Extract the (X, Y) coordinate from the center of the cell holding the provided text.  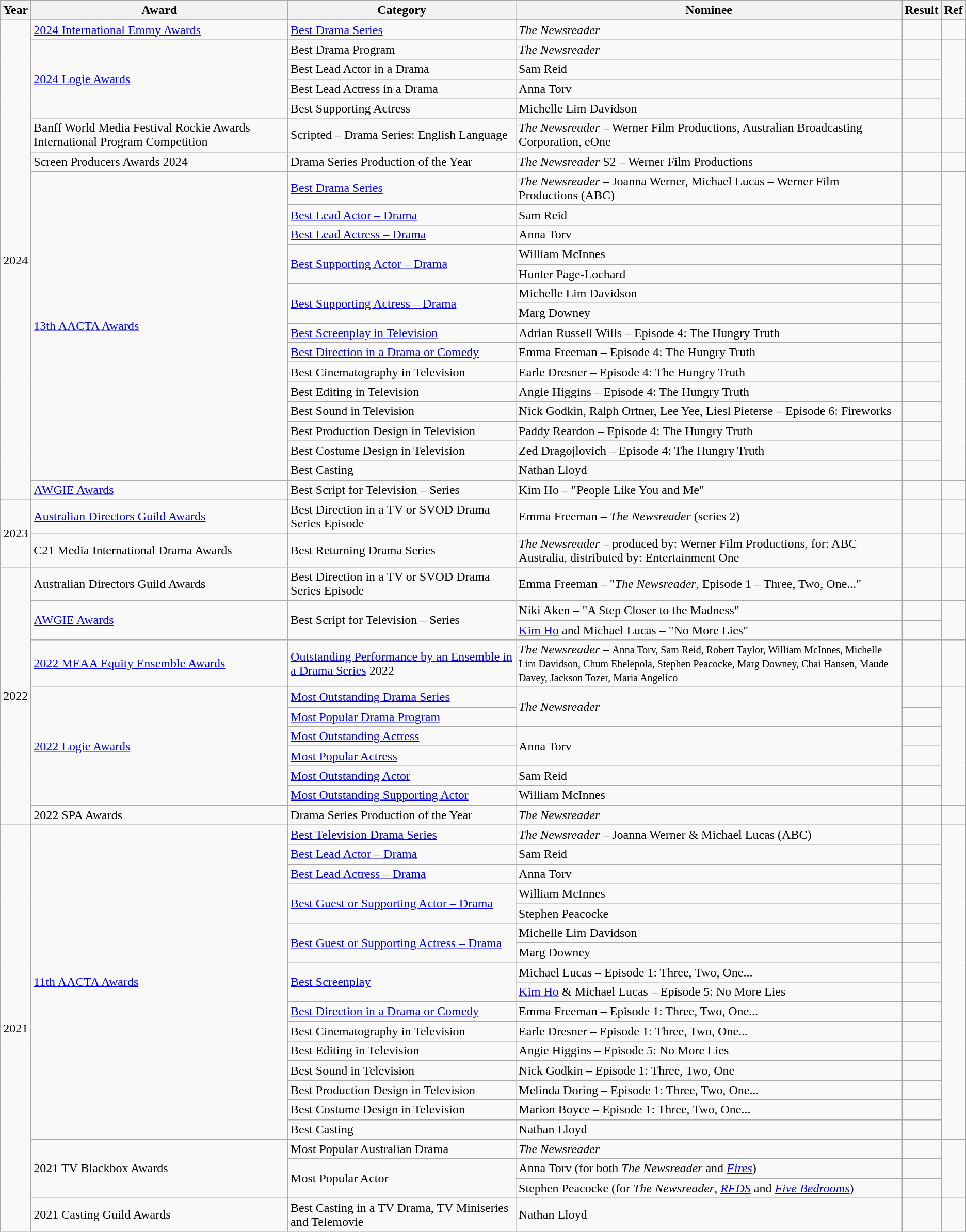
The Newsreader – produced by: Werner Film Productions, for: ABC Australia, distributed by: Entertainment One (709, 550)
Stephen Peacocke (709, 913)
Best Guest or Supporting Actress – Drama (402, 942)
Best Drama Program (402, 50)
Melinda Doring – Episode 1: Three, Two, One... (709, 1090)
2021 TV Blackbox Awards (159, 1169)
Most Outstanding Actress (402, 737)
Best Casting in a TV Drama, TV Miniseries and Telemovie (402, 1215)
The Newsreader – Joanna Werner & Michael Lucas (ABC) (709, 835)
2022 Logie Awards (159, 746)
Angie Higgins – Episode 4: The Hungry Truth (709, 392)
Hunter Page-Lochard (709, 274)
Best Supporting Actress (402, 108)
Result (922, 10)
Most Outstanding Actor (402, 776)
Most Popular Actor (402, 1178)
Kim Ho & Michael Lucas – Episode 5: No More Lies (709, 992)
2021 Casting Guild Awards (159, 1215)
Nick Godkin – Episode 1: Three, Two, One (709, 1070)
Banff World Media Festival Rockie Awards International Program Competition (159, 135)
Best Lead Actress in a Drama (402, 89)
Kim Ho – "People Like You and Me" (709, 490)
Kim Ho and Michael Lucas – "No More Lies" (709, 630)
Best Supporting Actor – Drama (402, 264)
Category (402, 10)
Earle Dresner – Episode 4: The Hungry Truth (709, 372)
Best Supporting Actress – Drama (402, 303)
2022 (15, 696)
11th AACTA Awards (159, 982)
Best Television Drama Series (402, 835)
Zed Dragojlovich – Episode 4: The Hungry Truth (709, 451)
Paddy Reardon – Episode 4: The Hungry Truth (709, 431)
Ref (954, 10)
Earle Dresner – Episode 1: Three, Two, One... (709, 1031)
Best Screenplay in Television (402, 333)
Scripted – Drama Series: English Language (402, 135)
Best Screenplay (402, 982)
Screen Producers Awards 2024 (159, 162)
The Newsreader – Werner Film Productions, Australian Broadcasting Corporation, eOne (709, 135)
Outstanding Performance by an Ensemble in a Drama Series 2022 (402, 664)
Stephen Peacocke (for The Newsreader, RFDS and Five Bedrooms) (709, 1188)
Angie Higgins – Episode 5: No More Lies (709, 1051)
C21 Media International Drama Awards (159, 550)
Emma Freeman – "The Newsreader, Episode 1 – Three, Two, One..." (709, 583)
Anna Torv (for both The Newsreader and Fires) (709, 1169)
Most Outstanding Supporting Actor (402, 795)
2021 (15, 1028)
Emma Freeman – Episode 1: Three, Two, One... (709, 1012)
Best Lead Actor in a Drama (402, 69)
Michael Lucas – Episode 1: Three, Two, One... (709, 972)
Nominee (709, 10)
Niki Aken – "A Step Closer to the Madness" (709, 610)
Adrian Russell Wills – Episode 4: The Hungry Truth (709, 333)
2022 MEAA Equity Ensemble Awards (159, 664)
Most Popular Actress (402, 756)
Most Popular Australian Drama (402, 1149)
2022 SPA Awards (159, 815)
Emma Freeman – The Newsreader (series 2) (709, 516)
The Newsreader S2 – Werner Film Productions (709, 162)
2024 Logie Awards (159, 79)
Most Outstanding Drama Series (402, 697)
Year (15, 10)
Most Popular Drama Program (402, 717)
Marion Boyce – Episode 1: Three, Two, One... (709, 1110)
2024 International Emmy Awards (159, 30)
The Newsreader – Joanna Werner, Michael Lucas – Werner Film Productions (ABC) (709, 188)
Nick Godkin, Ralph Ortner, Lee Yee, Liesl Pieterse – Episode 6: Fireworks (709, 411)
Best Returning Drama Series (402, 550)
2023 (15, 533)
Best Guest or Supporting Actor – Drama (402, 903)
13th AACTA Awards (159, 326)
Emma Freeman – Episode 4: The Hungry Truth (709, 353)
Award (159, 10)
2024 (15, 260)
